Provide the (x, y) coordinate of the cell's center where the given text is located.  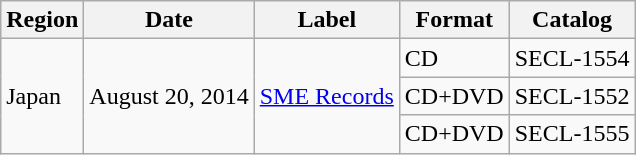
SECL-1552 (572, 96)
August 20, 2014 (169, 96)
SME Records (326, 96)
Japan (42, 96)
Format (454, 20)
Region (42, 20)
Date (169, 20)
Label (326, 20)
CD (454, 58)
SECL-1554 (572, 58)
Catalog (572, 20)
SECL-1555 (572, 134)
